Search for the cell housing the specified text and yield its (X, Y) center coordinate. 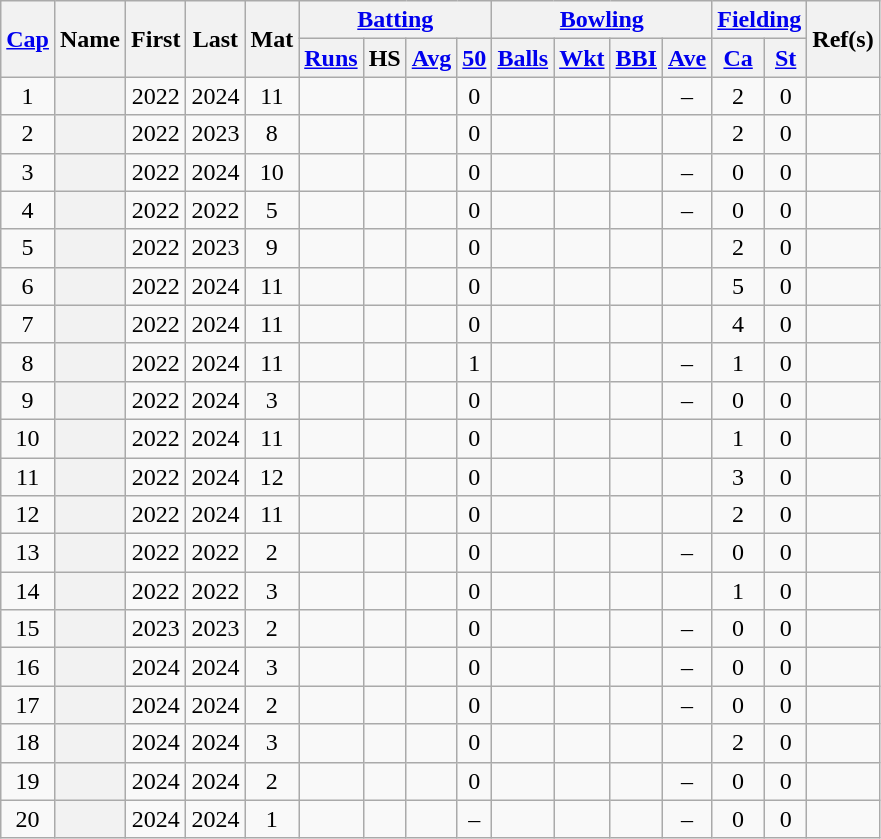
HS (384, 58)
Last (216, 39)
Balls (523, 58)
Batting (396, 20)
Bowling (602, 20)
Runs (331, 58)
Avg (432, 58)
St (786, 58)
Ca (738, 58)
First (156, 39)
18 (28, 743)
19 (28, 781)
13 (28, 553)
Cap (28, 39)
Ref(s) (843, 39)
6 (28, 286)
Mat (272, 39)
BBI (636, 58)
20 (28, 819)
15 (28, 629)
Name (90, 39)
17 (28, 705)
Fielding (760, 20)
7 (28, 324)
14 (28, 591)
16 (28, 667)
Ave (686, 58)
Wkt (582, 58)
50 (474, 58)
